From the cell containing the given text, extract its center point as (x, y) coordinate. 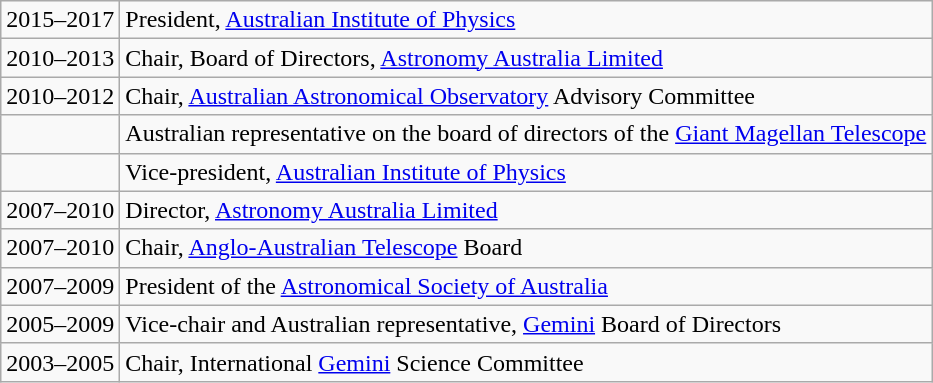
2010–2013 (60, 58)
Vice-chair and Australian representative, Gemini Board of Directors (526, 324)
2007–2009 (60, 286)
2003–2005 (60, 362)
Chair, Board of Directors, Astronomy Australia Limited (526, 58)
2005–2009 (60, 324)
Chair, Anglo-Australian Telescope Board (526, 248)
President of the Astronomical Society of Australia (526, 286)
Australian representative on the board of directors of the Giant Magellan Telescope (526, 134)
Chair, Australian Astronomical Observatory Advisory Committee (526, 96)
Director, Astronomy Australia Limited (526, 210)
President, Australian Institute of Physics (526, 20)
Vice-president, Australian Institute of Physics (526, 172)
2015–2017 (60, 20)
Chair, International Gemini Science Committee (526, 362)
2010–2012 (60, 96)
